Locate the cell with the specified text and output its [X, Y] center coordinate. 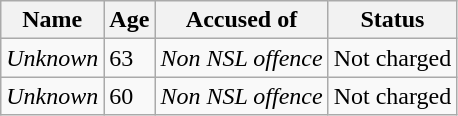
Name [52, 20]
63 [130, 58]
Accused of [242, 20]
60 [130, 96]
Age [130, 20]
Status [392, 20]
